For the text-containing cell, return its midpoint in (X, Y) coordinate format. 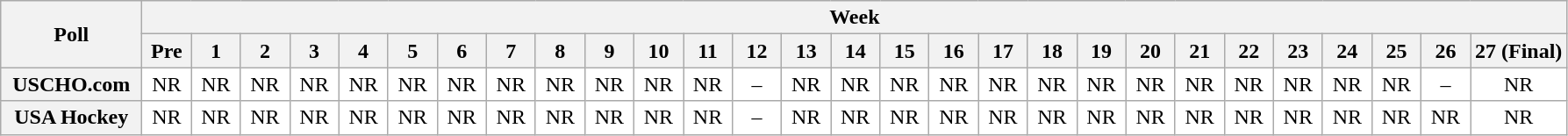
1 (216, 51)
USCHO.com (72, 84)
Week (855, 18)
15 (905, 51)
Pre (167, 51)
25 (1396, 51)
20 (1150, 51)
26 (1445, 51)
10 (658, 51)
22 (1249, 51)
2 (265, 51)
16 (954, 51)
USA Hockey (72, 118)
Poll (72, 34)
27 (Final) (1519, 51)
4 (363, 51)
9 (609, 51)
5 (412, 51)
18 (1052, 51)
19 (1101, 51)
24 (1347, 51)
17 (1003, 51)
12 (757, 51)
23 (1298, 51)
6 (462, 51)
11 (707, 51)
21 (1199, 51)
3 (314, 51)
8 (560, 51)
7 (511, 51)
13 (806, 51)
14 (856, 51)
